Locate the cell with the specified text and output its [X, Y] center coordinate. 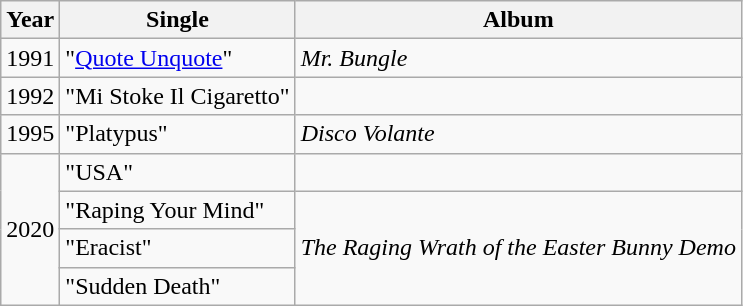
1992 [30, 96]
"Platypus" [178, 134]
Disco Volante [518, 134]
"Eracist" [178, 248]
1991 [30, 58]
"Sudden Death" [178, 286]
Mr. Bungle [518, 58]
Year [30, 20]
2020 [30, 229]
1995 [30, 134]
Album [518, 20]
The Raging Wrath of the Easter Bunny Demo [518, 248]
"Mi Stoke Il Cigaretto" [178, 96]
"Quote Unquote" [178, 58]
Single [178, 20]
"Raping Your Mind" [178, 210]
"USA" [178, 172]
